Identify which cell holds the provided text, then report its [x, y] central coordinate. 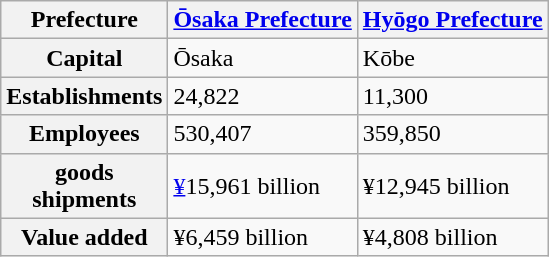
Ōsaka [262, 58]
Prefecture [84, 20]
Establishments [84, 96]
Ōsaka Prefecture [262, 20]
359,850 [452, 134]
¥4,808 billion [452, 237]
530,407 [262, 134]
¥15,961 billion [262, 186]
Employees [84, 134]
Capital [84, 58]
¥6,459 billion [262, 237]
Kōbe [452, 58]
goods shipments [84, 186]
¥12,945 billion [452, 186]
Value added [84, 237]
11,300 [452, 96]
24,822 [262, 96]
Hyōgo Prefecture [452, 20]
